Scan for the cell matching the given text and deliver its (x, y) coordinate at center. 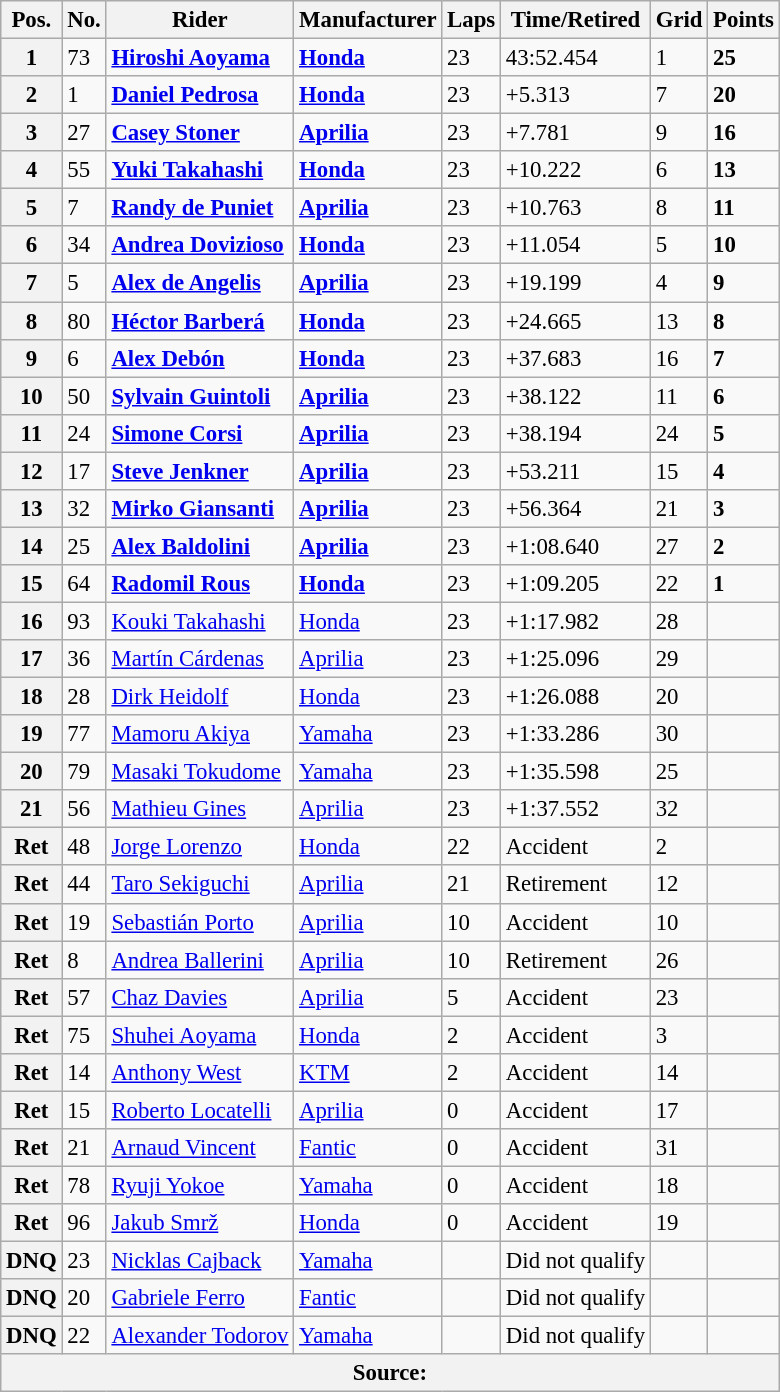
Manufacturer (368, 20)
30 (678, 734)
79 (84, 772)
+56.364 (576, 509)
Rider (200, 20)
Dirk Heidolf (200, 697)
KTM (368, 1073)
80 (84, 321)
Yuki Takahashi (200, 170)
Chaz Davies (200, 997)
Laps (472, 20)
No. (84, 20)
Sebastián Porto (200, 922)
Shuhei Aoyama (200, 1035)
96 (84, 1223)
+10.763 (576, 208)
50 (84, 396)
Arnaud Vincent (200, 1148)
+24.665 (576, 321)
Mirko Giansanti (200, 509)
Andrea Ballerini (200, 960)
Steve Jenkner (200, 471)
+11.054 (576, 245)
Source: (390, 1373)
26 (678, 960)
44 (84, 885)
Time/Retired (576, 20)
Héctor Barberá (200, 321)
+53.211 (576, 471)
Mathieu Gines (200, 809)
Alex Baldolini (200, 546)
+1:37.552 (576, 809)
+1:09.205 (576, 584)
Grid (678, 20)
+5.313 (576, 95)
55 (84, 170)
Sylvain Guintoli (200, 396)
+38.194 (576, 433)
Jakub Smrž (200, 1223)
34 (84, 245)
+1:33.286 (576, 734)
+1:17.982 (576, 621)
Randy de Puniet (200, 208)
+1:08.640 (576, 546)
Ryuji Yokoe (200, 1185)
56 (84, 809)
+37.683 (576, 358)
75 (84, 1035)
57 (84, 997)
Anthony West (200, 1073)
+7.781 (576, 133)
Mamoru Akiya (200, 734)
36 (84, 659)
+38.122 (576, 396)
93 (84, 621)
Daniel Pedrosa (200, 95)
Alex de Angelis (200, 283)
Simone Corsi (200, 433)
43:52.454 (576, 58)
29 (678, 659)
Kouki Takahashi (200, 621)
48 (84, 847)
Radomil Rous (200, 584)
Roberto Locatelli (200, 1110)
73 (84, 58)
Jorge Lorenzo (200, 847)
31 (678, 1148)
+10.222 (576, 170)
77 (84, 734)
+1:26.088 (576, 697)
64 (84, 584)
Pos. (32, 20)
Points (744, 20)
78 (84, 1185)
Masaki Tokudome (200, 772)
+1:35.598 (576, 772)
Casey Stoner (200, 133)
Hiroshi Aoyama (200, 58)
Taro Sekiguchi (200, 885)
Nicklas Cajback (200, 1261)
Gabriele Ferro (200, 1298)
Alex Debón (200, 358)
Andrea Dovizioso (200, 245)
+19.199 (576, 283)
Martín Cárdenas (200, 659)
+1:25.096 (576, 659)
Alexander Todorov (200, 1336)
